Identify which cell holds the provided text, then report its (x, y) central coordinate. 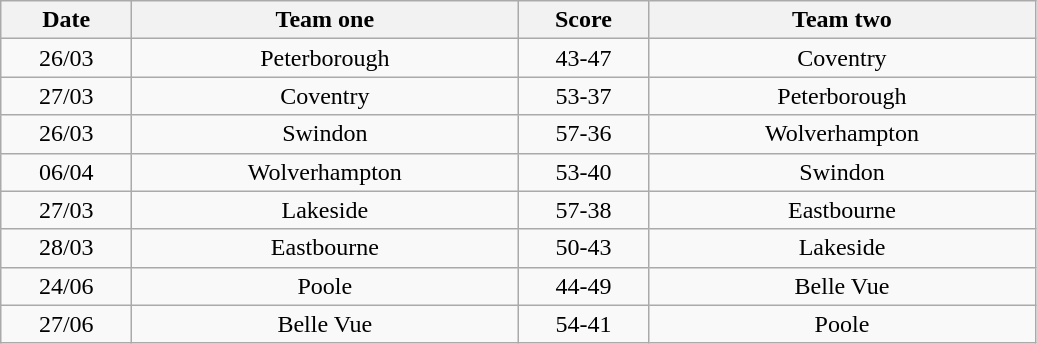
50-43 (584, 248)
44-49 (584, 286)
Date (66, 20)
Team two (842, 20)
28/03 (66, 248)
57-38 (584, 210)
53-37 (584, 96)
Score (584, 20)
54-41 (584, 324)
24/06 (66, 286)
57-36 (584, 134)
27/06 (66, 324)
53-40 (584, 172)
Team one (325, 20)
06/04 (66, 172)
43-47 (584, 58)
